Search for the cell housing the specified text and yield its [x, y] center coordinate. 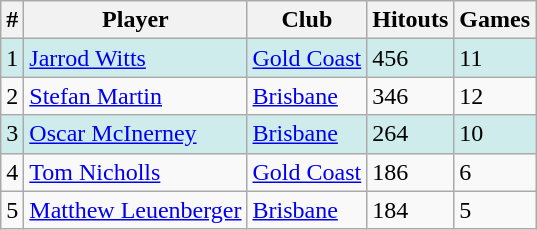
264 [410, 134]
Games [495, 20]
Jarrod Witts [136, 58]
12 [495, 96]
1 [12, 58]
3 [12, 134]
184 [410, 210]
Oscar McInerney [136, 134]
Club [307, 20]
6 [495, 172]
Stefan Martin [136, 96]
Tom Nicholls [136, 172]
Player [136, 20]
186 [410, 172]
# [12, 20]
2 [12, 96]
10 [495, 134]
Hitouts [410, 20]
11 [495, 58]
346 [410, 96]
Matthew Leuenberger [136, 210]
4 [12, 172]
456 [410, 58]
